Return the (X, Y) coordinate for the center point of the cell that contains the specified text.  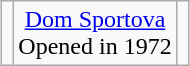
Dom SportovaOpened in 1972 (95, 34)
